Find where the given text appears and provide that cell's center as [x, y] coordinate. 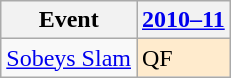
2010–11 [183, 20]
Event [69, 20]
Sobeys Slam [69, 58]
QF [183, 58]
